From the cell containing the given text, extract its center point as (x, y) coordinate. 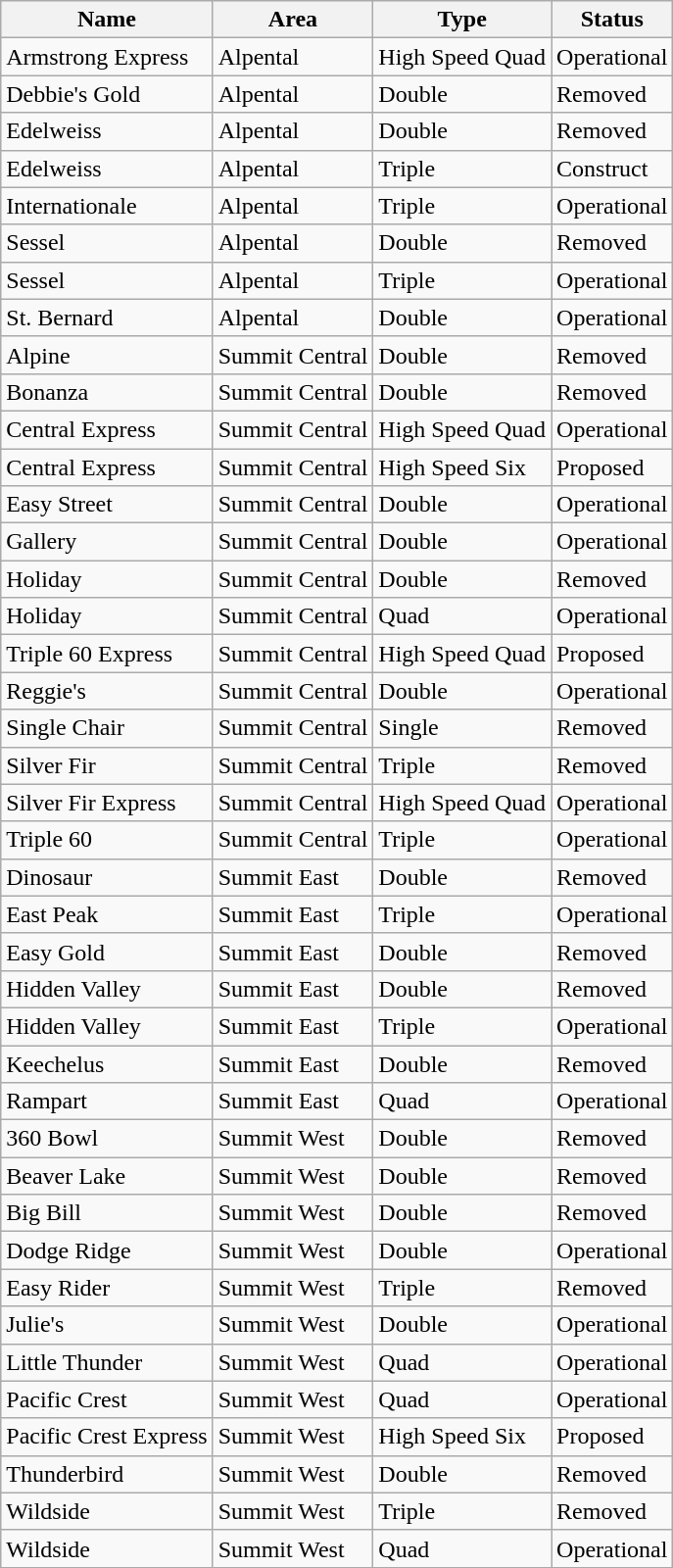
Alpine (107, 355)
360 Bowl (107, 1139)
East Peak (107, 914)
Dodge Ridge (107, 1250)
Construct (612, 169)
Area (293, 20)
Armstrong Express (107, 57)
Silver Fir (107, 765)
Type (462, 20)
Single Chair (107, 728)
Julie's (107, 1325)
Big Bill (107, 1213)
Name (107, 20)
Debbie's Gold (107, 94)
Easy Rider (107, 1288)
Internationale (107, 206)
St. Bernard (107, 318)
Silver Fir Express (107, 803)
Triple 60 (107, 840)
Beaver Lake (107, 1176)
Keechelus (107, 1063)
Dinosaur (107, 877)
Pacific Crest (107, 1399)
Easy Street (107, 505)
Status (612, 20)
Bonanza (107, 392)
Little Thunder (107, 1362)
Thunderbird (107, 1474)
Pacific Crest Express (107, 1437)
Reggie's (107, 691)
Single (462, 728)
Triple 60 Express (107, 654)
Easy Gold (107, 952)
Gallery (107, 542)
Rampart (107, 1102)
